For the text-containing cell, return its midpoint in (X, Y) coordinate format. 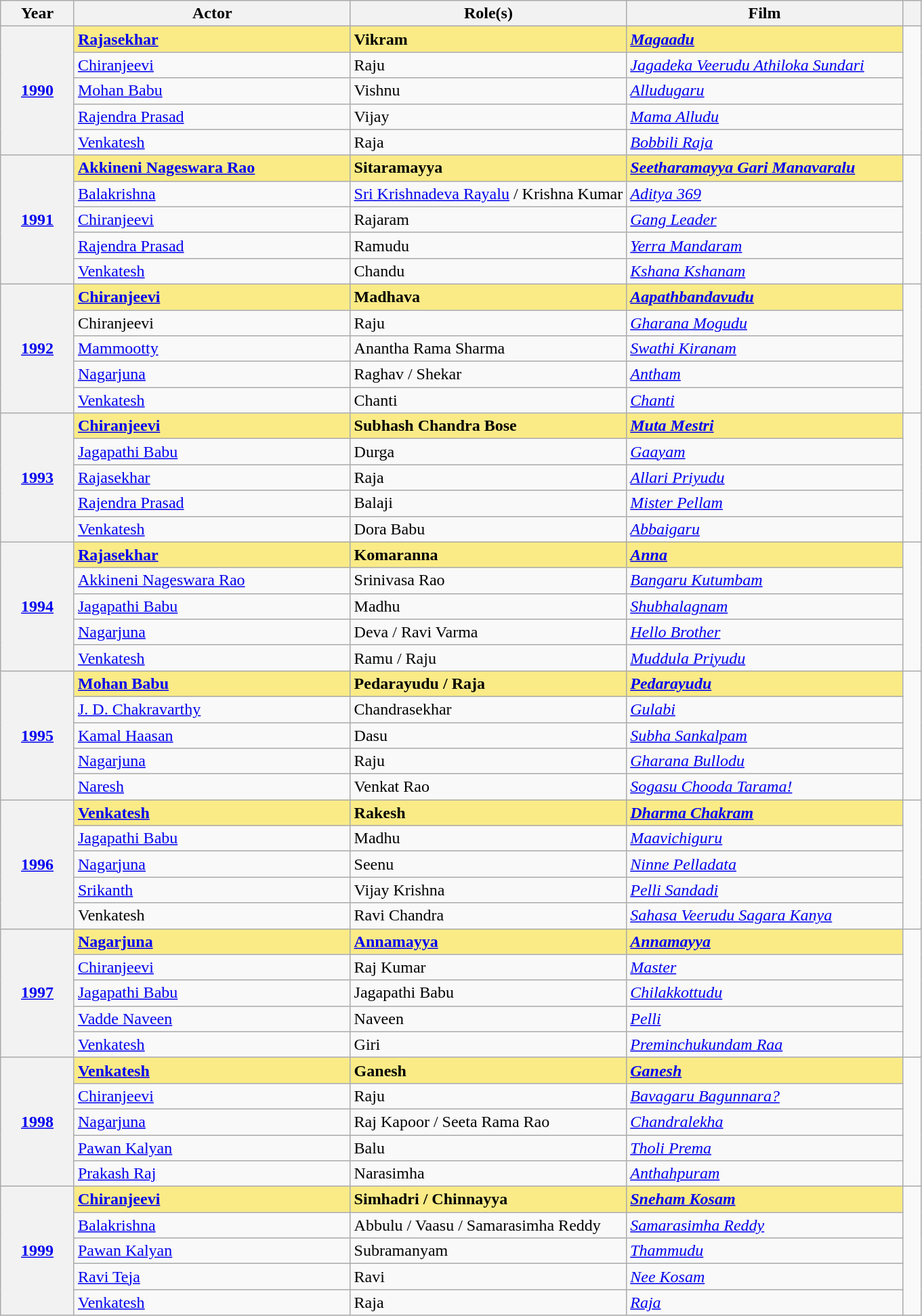
1992 (38, 348)
Gang Leader (765, 219)
Jagadeka Veerudu Athiloka Sundari (765, 65)
Pelli (765, 1019)
Pedarayudu / Raja (488, 683)
Antham (765, 375)
1990 (38, 91)
Anantha Rama Sharma (488, 349)
Mammootty (212, 349)
1994 (38, 606)
Seenu (488, 864)
Nee Kosam (765, 1277)
Balaji (488, 503)
J. D. Chakravarthy (212, 709)
Simhadri / Chinnayya (488, 1200)
Allari Priyudu (765, 477)
Ramu / Raju (488, 658)
Actor (212, 14)
Alludugaru (765, 91)
Sahasa Veerudu Sagara Kanya (765, 916)
Muddula Priyudu (765, 658)
Bangaru Kutumbam (765, 580)
Raghav / Shekar (488, 375)
Ramudu (488, 245)
Naveen (488, 1019)
Swathi Kiranam (765, 349)
Ninne Pelladata (765, 864)
Venkat Rao (488, 787)
Ravi (488, 1277)
Dharma Chakram (765, 813)
Gharana Mogudu (765, 323)
Narasimha (488, 1174)
Anthahpuram (765, 1174)
Vijay (488, 116)
Yerra Mandaram (765, 245)
Kamal Haasan (212, 735)
Sitaramayya (488, 168)
Chandrasekhar (488, 709)
Raj Kapoor / Seeta Rama Rao (488, 1122)
Balu (488, 1148)
Ravi Chandra (488, 916)
Madhava (488, 297)
Dora Babu (488, 529)
Year (38, 14)
Aapathbandavudu (765, 297)
Srikanth (212, 890)
Prakash Raj (212, 1174)
Subramanyam (488, 1251)
Ravi Teja (212, 1277)
1993 (38, 477)
Abbaigaru (765, 529)
Sri Krishnadeva Rayalu / Krishna Kumar (488, 194)
Seetharamayya Gari Manavaralu (765, 168)
1991 (38, 219)
Vijay Krishna (488, 890)
1998 (38, 1122)
Aditya 369 (765, 194)
Magaadu (765, 39)
Komaranna (488, 555)
Anna (765, 555)
Durga (488, 452)
Role(s) (488, 14)
Pelli Sandadi (765, 890)
1997 (38, 993)
Gharana Bullodu (765, 761)
1995 (38, 735)
Rajaram (488, 219)
Dasu (488, 735)
Mama Alludu (765, 116)
Chilakkottudu (765, 993)
Film (765, 14)
Mister Pellam (765, 503)
Samarasimha Reddy (765, 1225)
Gaayam (765, 452)
Tholi Prema (765, 1148)
Hello Brother (765, 632)
Bavagaru Bagunnara? (765, 1096)
Master (765, 967)
Gulabi (765, 709)
Srinivasa Rao (488, 580)
Raj Kumar (488, 967)
Deva / Ravi Varma (488, 632)
Sogasu Chooda Tarama! (765, 787)
Abbulu / Vaasu / Samarasimha Reddy (488, 1225)
1999 (38, 1251)
Vishnu (488, 91)
Vadde Naveen (212, 1019)
Kshana Kshanam (765, 271)
Muta Mestri (765, 426)
Vikram (488, 39)
Preminchukundam Raa (765, 1044)
Bobbili Raja (765, 142)
Naresh (212, 787)
Rakesh (488, 813)
Pedarayudu (765, 683)
Sneham Kosam (765, 1200)
Subhash Chandra Bose (488, 426)
Shubhalagnam (765, 606)
Chandu (488, 271)
Subha Sankalpam (765, 735)
1996 (38, 864)
Giri (488, 1044)
Thammudu (765, 1251)
Chandralekha (765, 1122)
Maavichiguru (765, 839)
